Search for the cell housing the specified text and yield its [x, y] center coordinate. 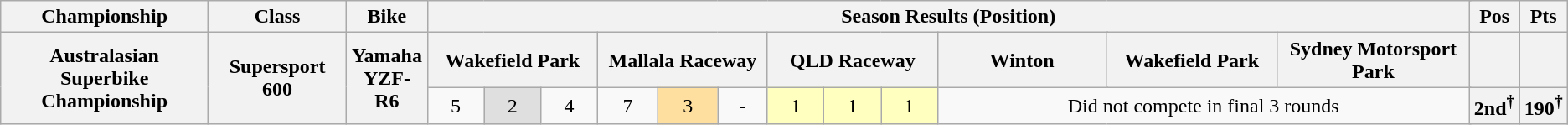
3 [688, 106]
190† [1543, 106]
4 [570, 106]
Pts [1543, 17]
Bike [387, 17]
Supersport 600 [276, 79]
Class [276, 17]
QLD Raceway [853, 60]
Season Results (Position) [948, 17]
Australasian Superbike Championship [105, 79]
Yamaha YZF-R6 [387, 79]
5 [456, 106]
Mallala Raceway [683, 60]
2 [513, 106]
Did not compete in final 3 rounds [1203, 106]
- [742, 106]
Sydney Motorsport Park [1374, 60]
Winton [1022, 60]
Pos [1494, 17]
7 [628, 106]
Championship [105, 17]
2nd† [1494, 106]
